Find where the given text appears and provide that cell's center as [x, y] coordinate. 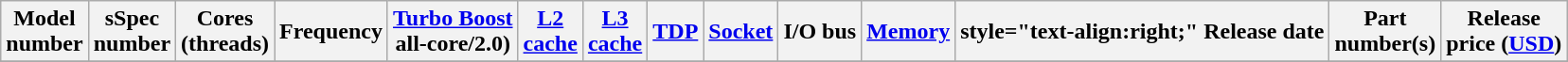
Cores(threads) [225, 32]
sSpecnumber [132, 32]
I/O bus [820, 32]
Turbo Boostall-core/2.0) [453, 32]
Frequency [331, 32]
Socket [740, 32]
TDP [676, 32]
Modelnumber [45, 32]
L2cache [550, 32]
Releaseprice (USD) [1504, 32]
style="text-align:right;" Release date [1142, 32]
Memory [909, 32]
Partnumber(s) [1385, 32]
L3cache [615, 32]
